Extract the (X, Y) coordinate from the center of the cell holding the provided text.  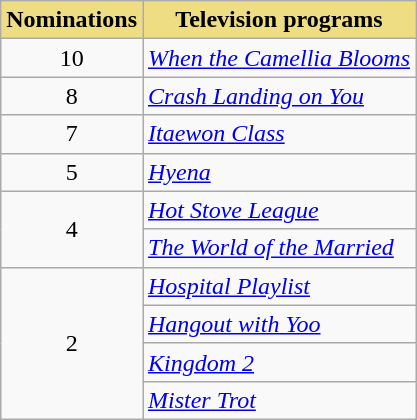
4 (72, 229)
8 (72, 96)
When the Camellia Blooms (278, 58)
Hospital Playlist (278, 286)
The World of the Married (278, 248)
Hot Stove League (278, 210)
Mister Trot (278, 400)
Television programs (278, 20)
Crash Landing on You (278, 96)
Kingdom 2 (278, 362)
Itaewon Class (278, 134)
Hangout with Yoo (278, 324)
Nominations (72, 20)
5 (72, 172)
Hyena (278, 172)
10 (72, 58)
7 (72, 134)
2 (72, 343)
